Identify which cell holds the provided text, then report its [x, y] central coordinate. 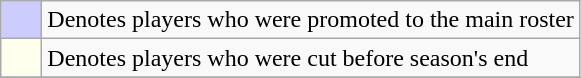
Denotes players who were promoted to the main roster [311, 20]
Denotes players who were cut before season's end [311, 58]
